Extract the (x, y) coordinate from the center of the cell holding the provided text.  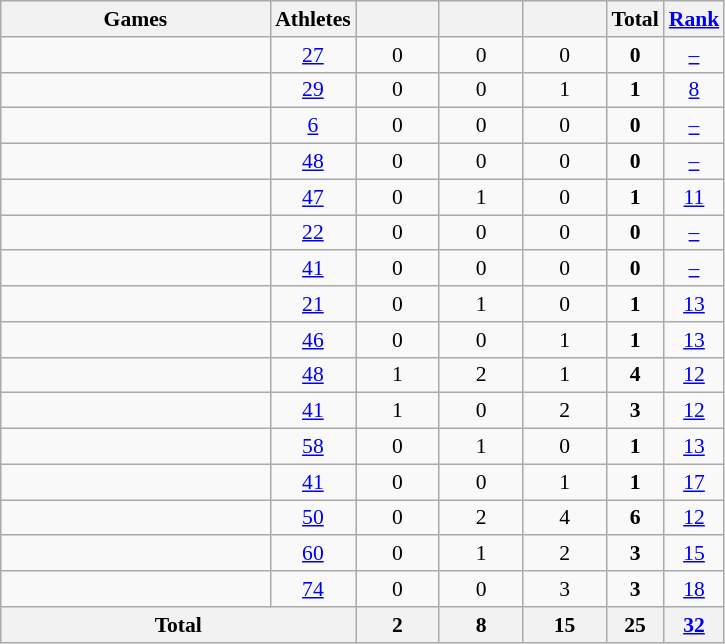
18 (694, 589)
11 (694, 197)
22 (313, 233)
Games (136, 19)
27 (313, 55)
47 (313, 197)
58 (313, 447)
21 (313, 304)
46 (313, 340)
17 (694, 482)
32 (694, 625)
Rank (694, 19)
Athletes (313, 19)
29 (313, 90)
60 (313, 554)
50 (313, 518)
25 (634, 625)
74 (313, 589)
